Extract the (x, y) coordinate from the center of the cell holding the provided text.  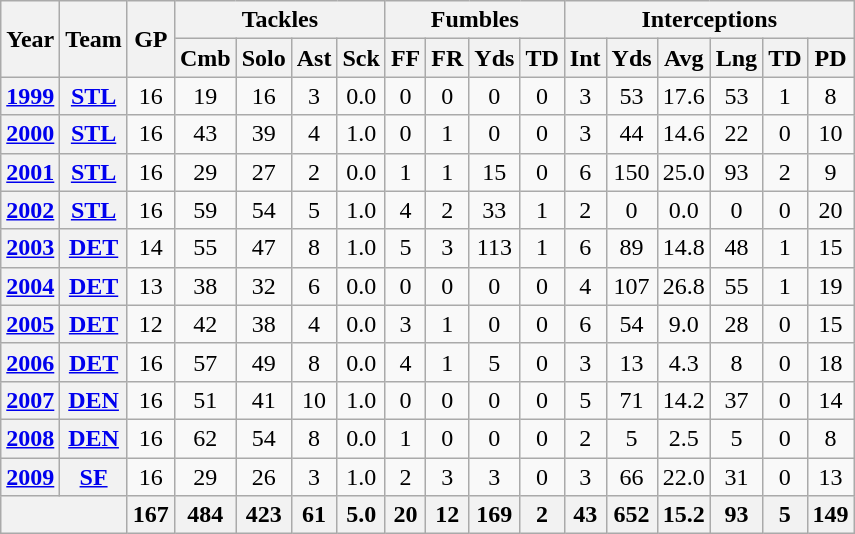
9 (830, 172)
14.2 (684, 400)
2005 (30, 324)
2007 (30, 400)
22 (736, 134)
22.0 (684, 477)
49 (264, 362)
423 (264, 515)
5.0 (361, 515)
2009 (30, 477)
Solo (264, 58)
Cmb (205, 58)
26.8 (684, 286)
150 (632, 172)
4.3 (684, 362)
37 (736, 400)
Interceptions (709, 20)
51 (205, 400)
484 (205, 515)
47 (264, 248)
26 (264, 477)
Int (585, 58)
14.6 (684, 134)
33 (494, 210)
SF (94, 477)
652 (632, 515)
31 (736, 477)
66 (632, 477)
2000 (30, 134)
107 (632, 286)
41 (264, 400)
2004 (30, 286)
169 (494, 515)
1999 (30, 96)
28 (736, 324)
14.8 (684, 248)
15.2 (684, 515)
9.0 (684, 324)
FF (405, 58)
61 (314, 515)
2.5 (684, 438)
Fumbles (474, 20)
25.0 (684, 172)
2003 (30, 248)
Ast (314, 58)
Year (30, 39)
FR (448, 58)
39 (264, 134)
27 (264, 172)
57 (205, 362)
149 (830, 515)
167 (150, 515)
Tackles (280, 20)
42 (205, 324)
44 (632, 134)
18 (830, 362)
89 (632, 248)
2008 (30, 438)
Sck (361, 58)
71 (632, 400)
PD (830, 58)
32 (264, 286)
GP (150, 39)
Avg (684, 58)
62 (205, 438)
Lng (736, 58)
17.6 (684, 96)
Team (94, 39)
113 (494, 248)
2002 (30, 210)
48 (736, 248)
2006 (30, 362)
59 (205, 210)
2001 (30, 172)
